Return the [x, y] coordinate for the center point of the cell that contains the specified text.  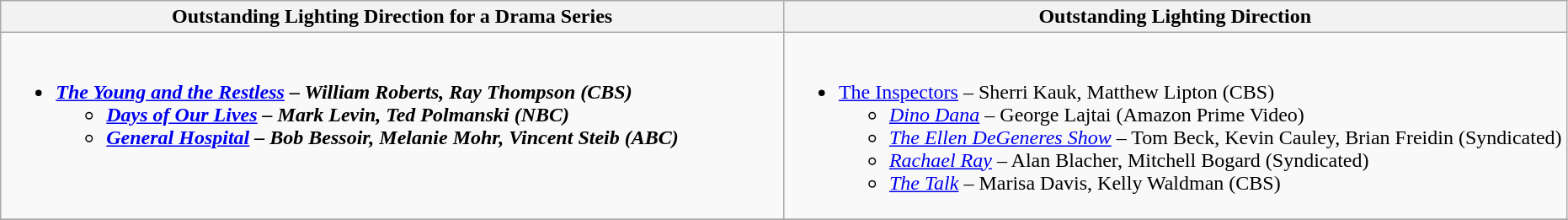
Outstanding Lighting Direction for a Drama Series [392, 17]
Outstanding Lighting Direction [1175, 17]
